From the cell containing the given text, extract its center point as [X, Y] coordinate. 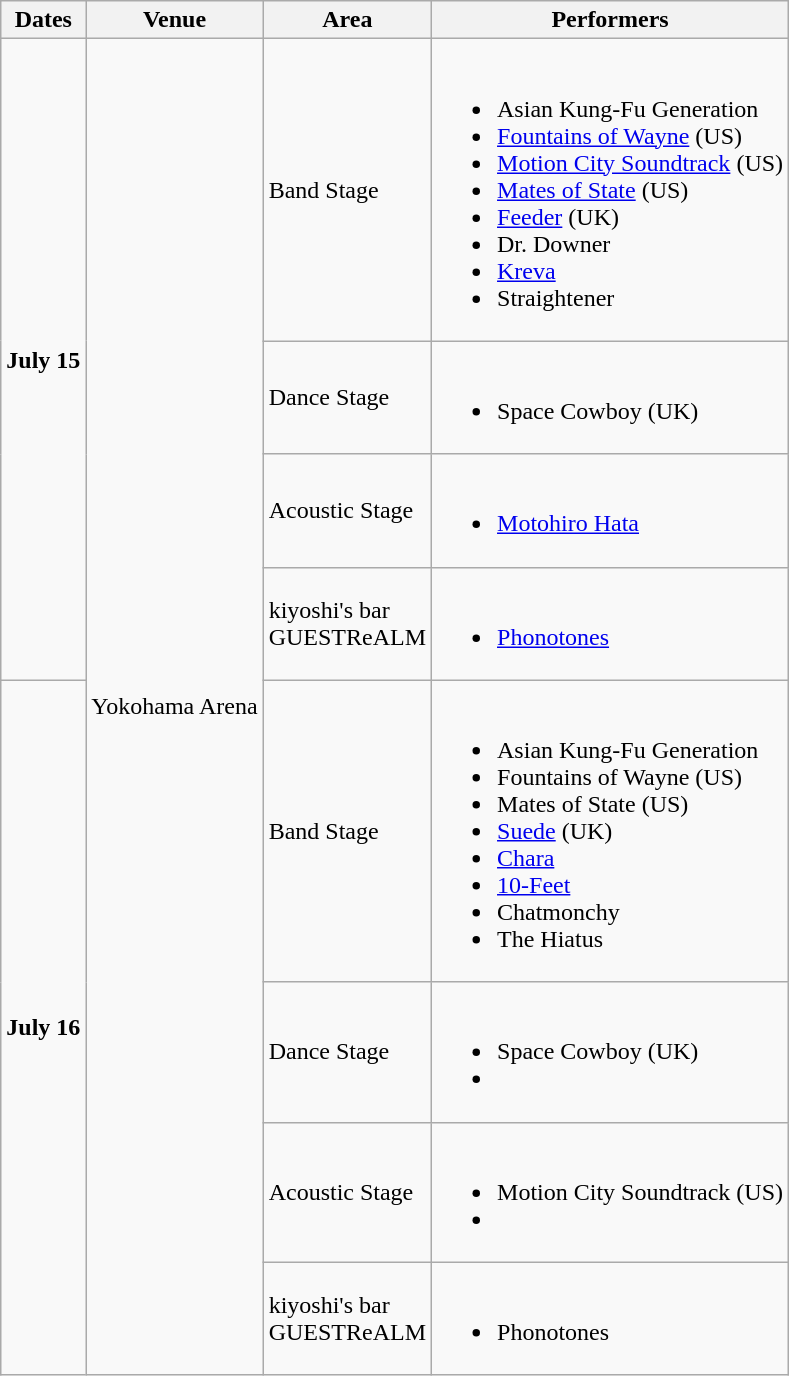
July 15 [44, 360]
Performers [610, 20]
Asian Kung-Fu GenerationFountains of Wayne (US)Mates of State (US)Suede (UK)Chara10-FeetChatmonchyThe Hiatus [610, 831]
Motion City Soundtrack (US) [610, 1192]
July 16 [44, 1028]
Area [347, 20]
Yokohama Arena [174, 707]
Asian Kung-Fu GenerationFountains of Wayne (US)Motion City Soundtrack (US)Mates of State (US)Feeder (UK)Dr. DownerKrevaStraightener [610, 190]
Venue [174, 20]
Motohiro Hata [610, 510]
Dates [44, 20]
